Return the (X, Y) coordinate for the center point of the cell that contains the specified text.  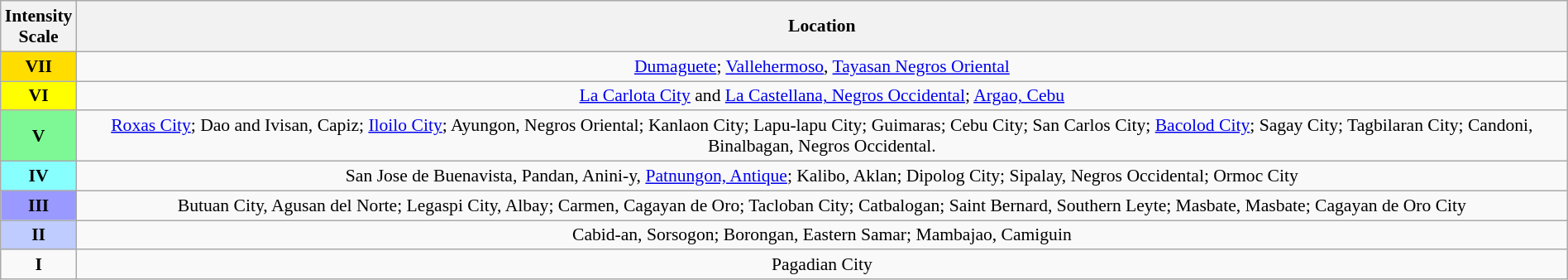
Dumaguete; Vallehermoso, Tayasan Negros Oriental (822, 66)
Pagadian City (822, 265)
IV (39, 176)
San Jose de Buenavista, Pandan, Anini-y, Patnungon, Antique; Kalibo, Aklan; Dipolog City; Sipalay, Negros Occidental; Ormoc City (822, 176)
I (39, 265)
IntensityScale (39, 27)
Location (822, 27)
V (39, 136)
II (39, 235)
VI (39, 96)
III (39, 205)
La Carlota City and La Castellana, Negros Occidental; Argao, Cebu (822, 96)
Cabid-an, Sorsogon; Borongan, Eastern Samar; Mambajao, Camiguin (822, 235)
VII (39, 66)
